Identify which cell holds the provided text, then report its (x, y) central coordinate. 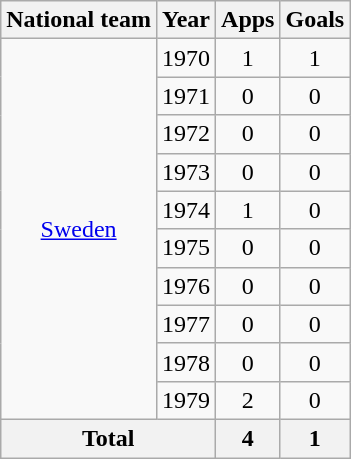
Total (108, 438)
1971 (186, 96)
1973 (186, 172)
National team (79, 20)
1970 (186, 58)
1977 (186, 324)
Year (186, 20)
1975 (186, 248)
1978 (186, 362)
1979 (186, 400)
1976 (186, 286)
1972 (186, 134)
1974 (186, 210)
Goals (315, 20)
4 (248, 438)
2 (248, 400)
Sweden (79, 230)
Apps (248, 20)
